Provide the [x, y] coordinate of the cell's center where the given text is located.  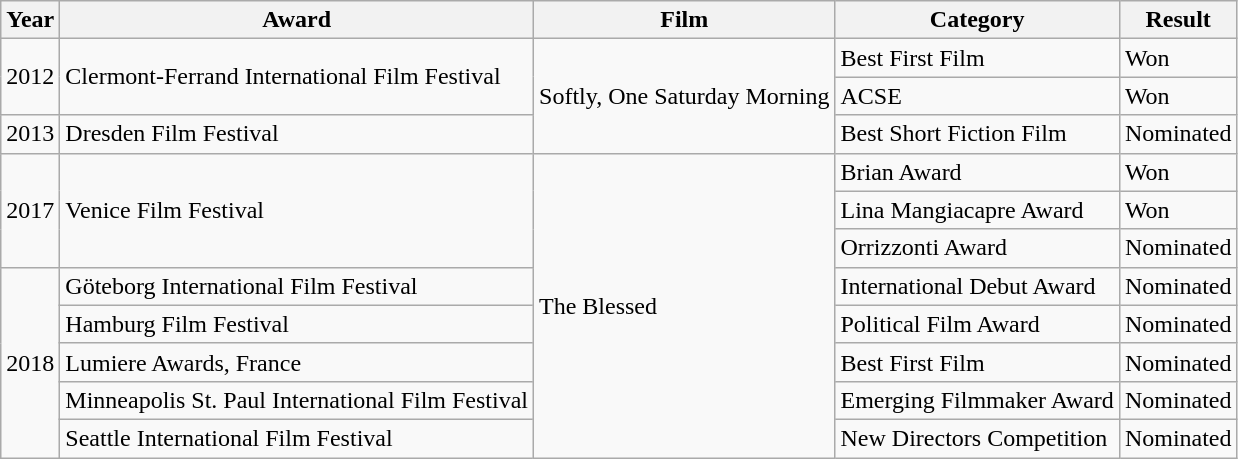
New Directors Competition [977, 438]
International Debut Award [977, 286]
Lumiere Awards, France [297, 362]
Orrizzonti Award [977, 248]
Political Film Award [977, 324]
Award [297, 20]
Clermont-Ferrand International Film Festival [297, 77]
Category [977, 20]
Brian Award [977, 172]
Softly, One Saturday Morning [684, 96]
Göteborg International Film Festival [297, 286]
2012 [30, 77]
Year [30, 20]
Lina Mangiacapre Award [977, 210]
2013 [30, 134]
Seattle International Film Festival [297, 438]
Hamburg Film Festival [297, 324]
Result [1178, 20]
Dresden Film Festival [297, 134]
ACSE [977, 96]
The Blessed [684, 305]
2018 [30, 362]
Minneapolis St. Paul International Film Festival [297, 400]
2017 [30, 210]
Venice Film Festival [297, 210]
Emerging Filmmaker Award [977, 400]
Film [684, 20]
Best Short Fiction Film [977, 134]
